Provide the [X, Y] coordinate of the cell's center where the given text is located.  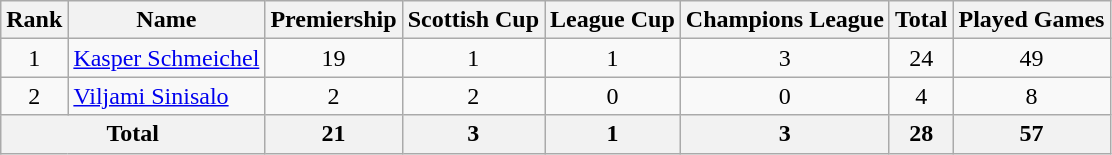
49 [1032, 58]
21 [334, 134]
Scottish Cup [473, 20]
19 [334, 58]
League Cup [613, 20]
Played Games [1032, 20]
8 [1032, 96]
4 [921, 96]
Kasper Schmeichel [166, 58]
24 [921, 58]
Name [166, 20]
28 [921, 134]
Premiership [334, 20]
57 [1032, 134]
Rank [34, 20]
Viljami Sinisalo [166, 96]
Champions League [784, 20]
